Extract the [X, Y] coordinate from the center of the cell holding the provided text.  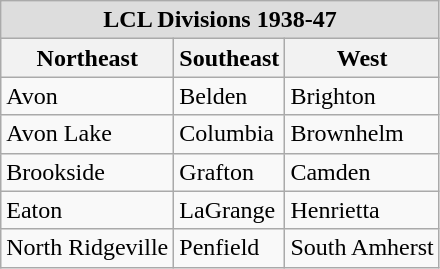
Avon [88, 96]
Brownhelm [362, 134]
North Ridgeville [88, 248]
Avon Lake [88, 134]
Belden [230, 96]
Camden [362, 172]
Southeast [230, 58]
Henrietta [362, 210]
Northeast [88, 58]
Penfield [230, 248]
Grafton [230, 172]
LaGrange [230, 210]
Brighton [362, 96]
South Amherst [362, 248]
LCL Divisions 1938-47 [220, 20]
Brookside [88, 172]
West [362, 58]
Columbia [230, 134]
Eaton [88, 210]
